Return the [X, Y] coordinate for the center point of the cell that contains the specified text.  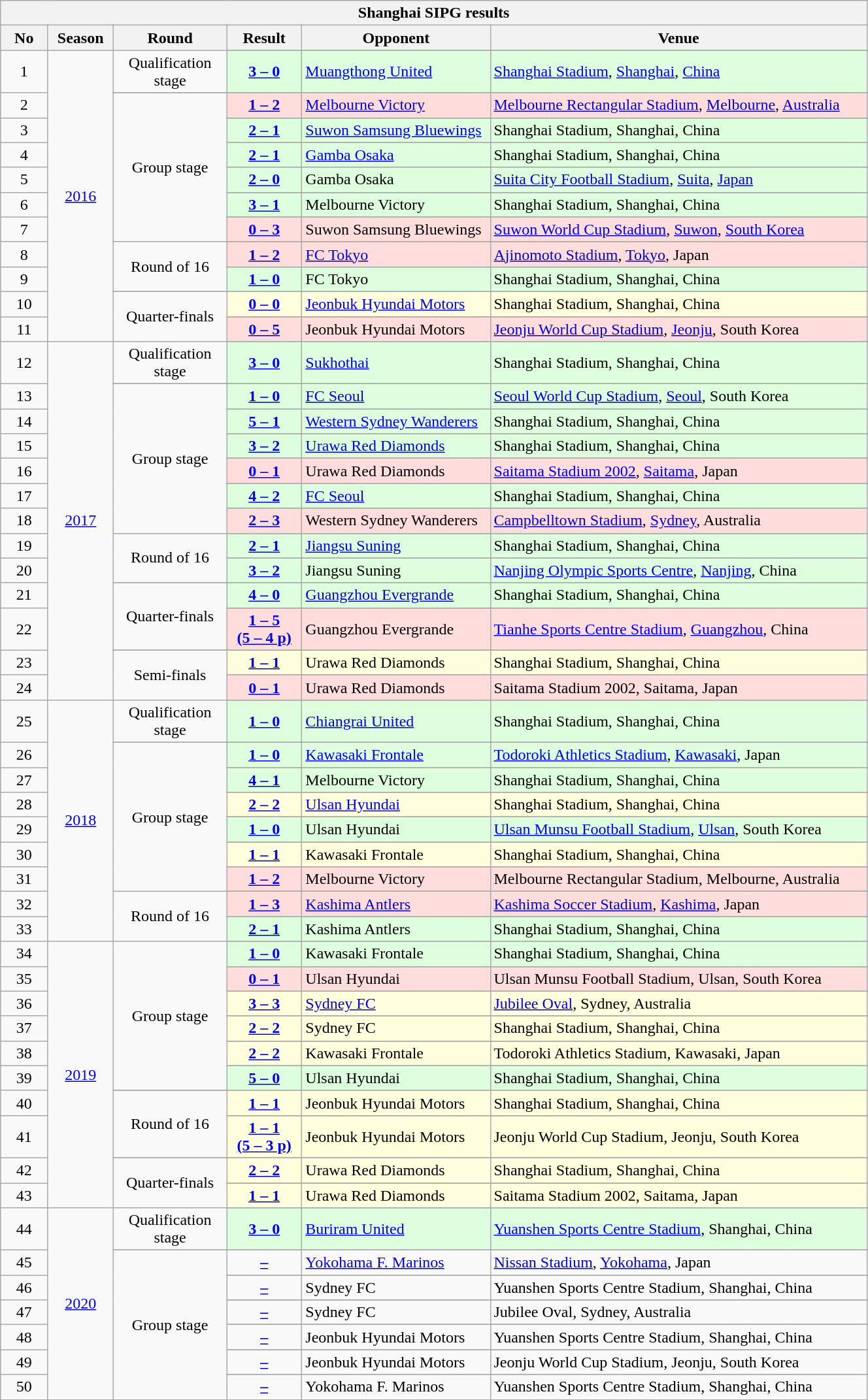
2 – 3 [264, 521]
20 [24, 570]
50 [24, 1387]
Buriram United [396, 1229]
6 [24, 204]
Sukhothai [396, 363]
4 – 1 [264, 779]
19 [24, 545]
Suita City Football Stadium, Suita, Japan [678, 180]
25 [24, 721]
10 [24, 304]
15 [24, 446]
Shanghai SIPG results [434, 13]
36 [24, 1003]
No [24, 38]
2019 [81, 1075]
Seoul World Cup Stadium, Seoul, South Korea [678, 397]
18 [24, 521]
3 [24, 130]
30 [24, 855]
1 – 1(5 – 3 p) [264, 1137]
38 [24, 1053]
12 [24, 363]
4 – 0 [264, 595]
Nanjing Olympic Sports Centre, Nanjing, China [678, 570]
5 [24, 180]
45 [24, 1263]
2 [24, 105]
5 – 0 [264, 1078]
Opponent [396, 38]
Tianhe Sports Centre Stadium, Guangzhou, China [678, 628]
Semi-finals [170, 675]
21 [24, 595]
42 [24, 1170]
2016 [81, 196]
Kashima Soccer Stadium, Kashima, Japan [678, 904]
41 [24, 1137]
29 [24, 830]
39 [24, 1078]
48 [24, 1337]
1 – 3 [264, 904]
23 [24, 662]
0 – 5 [264, 329]
3 – 3 [264, 1003]
Result [264, 38]
24 [24, 687]
9 [24, 279]
32 [24, 904]
40 [24, 1103]
2 – 0 [264, 180]
1 [24, 72]
Chiangrai United [396, 721]
Suwon World Cup Stadium, Suwon, South Korea [678, 229]
4 – 2 [264, 496]
11 [24, 329]
Season [81, 38]
2020 [81, 1304]
Venue [678, 38]
Campbelltown Stadium, Sydney, Australia [678, 521]
49 [24, 1362]
2017 [81, 521]
0 – 3 [264, 229]
7 [24, 229]
26 [24, 755]
3 – 1 [264, 204]
4 [24, 155]
31 [24, 879]
35 [24, 979]
Nissan Stadium, Yokohama, Japan [678, 1263]
34 [24, 954]
44 [24, 1229]
37 [24, 1028]
46 [24, 1288]
14 [24, 421]
47 [24, 1312]
0 – 0 [264, 304]
13 [24, 397]
2018 [81, 821]
5 – 1 [264, 421]
Muangthong United [396, 72]
33 [24, 929]
8 [24, 254]
16 [24, 471]
22 [24, 628]
1 – 5(5 – 4 p) [264, 628]
43 [24, 1195]
Ajinomoto Stadium, Tokyo, Japan [678, 254]
Round [170, 38]
27 [24, 779]
17 [24, 496]
28 [24, 805]
